From the cell containing the given text, extract its center point as [X, Y] coordinate. 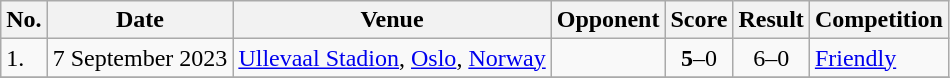
Venue [392, 20]
Ullevaal Stadion, Oslo, Norway [392, 58]
No. [24, 20]
Result [771, 20]
1. [24, 58]
Score [699, 20]
6–0 [771, 58]
Competition [878, 20]
Date [140, 20]
5–0 [699, 58]
Opponent [608, 20]
7 September 2023 [140, 58]
Friendly [878, 58]
